From the cell containing the given text, extract its center point as [x, y] coordinate. 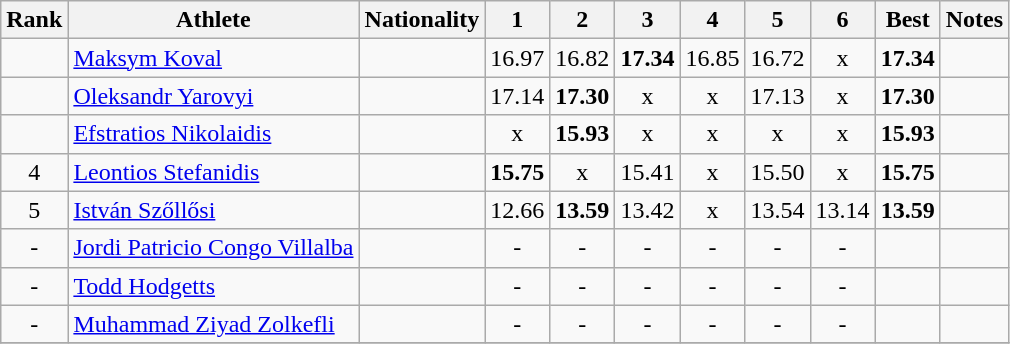
16.97 [518, 58]
15.41 [648, 172]
Nationality [422, 20]
Best [908, 20]
2 [582, 20]
Notes [974, 20]
13.42 [648, 210]
Oleksandr Yarovyi [214, 96]
13.14 [842, 210]
17.14 [518, 96]
Leontios Stefanidis [214, 172]
16.85 [712, 58]
Maksym Koval [214, 58]
15.50 [778, 172]
17.13 [778, 96]
István Szőllősi [214, 210]
Todd Hodgetts [214, 286]
16.72 [778, 58]
3 [648, 20]
13.54 [778, 210]
6 [842, 20]
1 [518, 20]
Athlete [214, 20]
16.82 [582, 58]
Jordi Patricio Congo Villalba [214, 248]
Muhammad Ziyad Zolkefli [214, 324]
Efstratios Nikolaidis [214, 134]
12.66 [518, 210]
Rank [34, 20]
